From the cell containing the given text, extract its center point as (X, Y) coordinate. 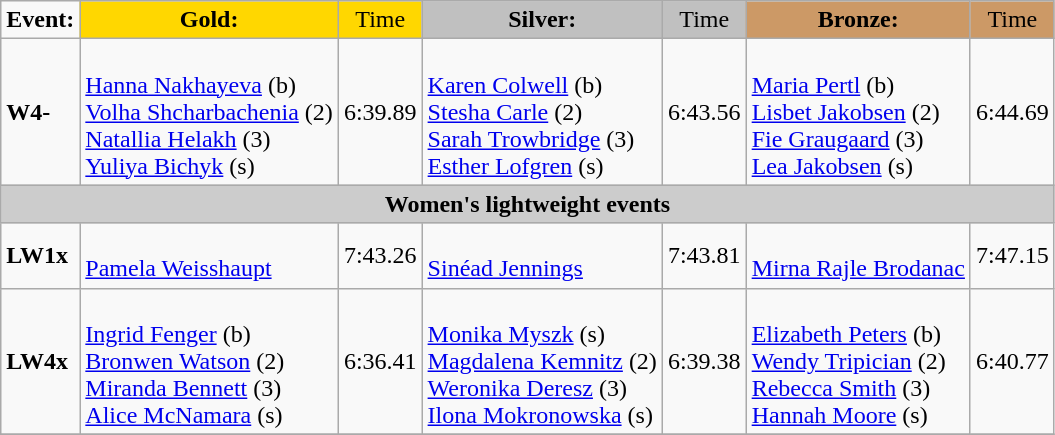
Event: (40, 20)
Hanna Nakhayeva (b) Volha Shcharbachenia (2) Natallia Helakh (3) Yuliya Bichyk (s) (210, 112)
Maria Pertl (b) Lisbet Jakobsen (2) Fie Graugaard (3) Lea Jakobsen (s) (858, 112)
6:44.69 (1012, 112)
Silver: (542, 20)
Mirna Rajle Brodanac (858, 256)
LW4x (40, 361)
Ingrid Fenger (b) Bronwen Watson (2) Miranda Bennett (3) Alice McNamara (s) (210, 361)
Monika Myszk (s) Magdalena Kemnitz (2) Weronika Deresz (3) Ilona Mokronowska (s) (542, 361)
6:36.41 (380, 361)
Sinéad Jennings (542, 256)
6:39.38 (704, 361)
LW1x (40, 256)
Gold: (210, 20)
7:43.26 (380, 256)
Karen Colwell (b) Stesha Carle (2) Sarah Trowbridge (3) Esther Lofgren (s) (542, 112)
Bronze: (858, 20)
7:43.81 (704, 256)
6:39.89 (380, 112)
7:47.15 (1012, 256)
6:43.56 (704, 112)
Elizabeth Peters (b) Wendy Tripician (2) Rebecca Smith (3) Hannah Moore (s) (858, 361)
Pamela Weisshaupt (210, 256)
Women's lightweight events (528, 204)
W4- (40, 112)
6:40.77 (1012, 361)
